For the text-containing cell, return its midpoint in [x, y] coordinate format. 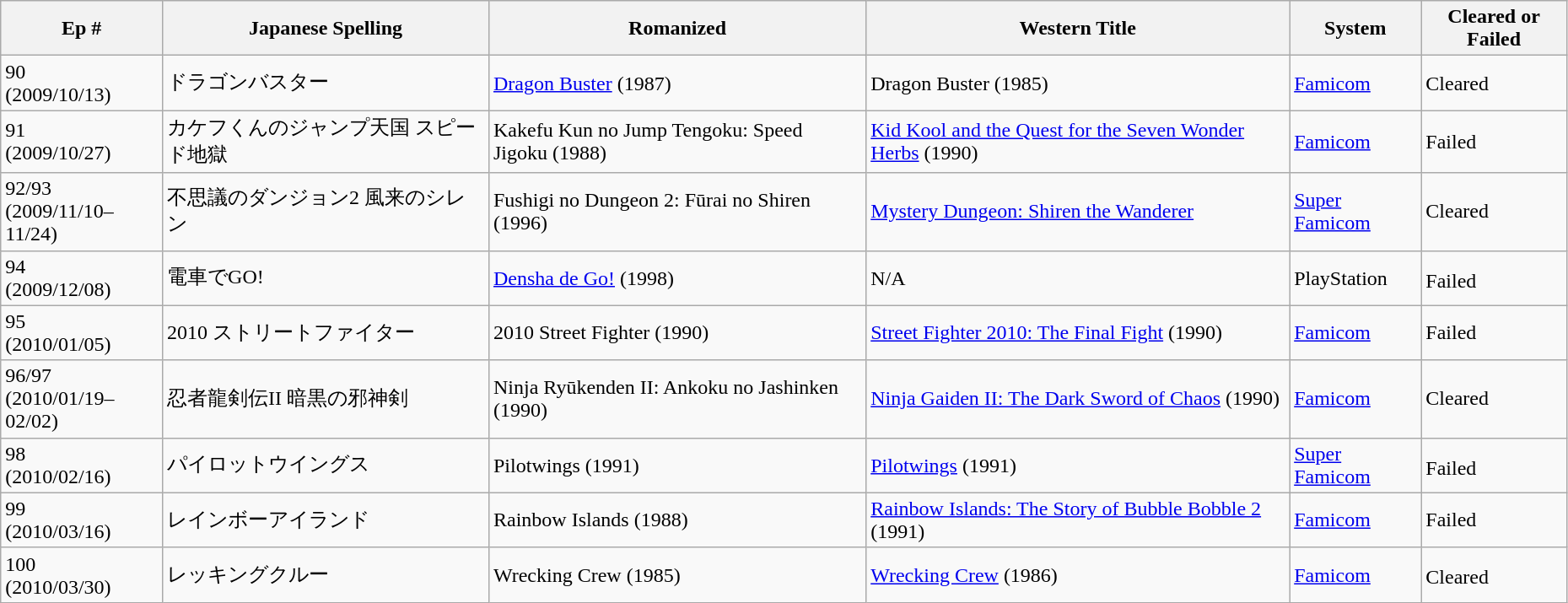
2010 ストリートファイター [326, 332]
パイロットウイングス [326, 466]
Dragon Buster (1987) [676, 83]
98(2010/02/16) [82, 466]
レッキングクルー [326, 575]
不思議のダンジョン2 風来のシレン [326, 212]
2010 Street Fighter (1990) [676, 332]
レインボーアイランド [326, 520]
忍者龍剣伝II 暗黒の邪神剣 [326, 399]
92/93(2009/11/10–11/24) [82, 212]
95(2010/01/05) [82, 332]
94(2009/12/08) [82, 278]
Ninja Gaiden II: The Dark Sword of Chaos (1990) [1078, 399]
Street Fighter 2010: The Final Fight (1990) [1078, 332]
Densha de Go! (1998) [676, 278]
Ninja Ryūkenden II: Ankoku no Jashinken (1990) [676, 399]
Wrecking Crew (1986) [1078, 575]
Dragon Buster (1985) [1078, 83]
Ep # [82, 29]
Fushigi no Dungeon 2: Fūrai no Shiren (1996) [676, 212]
Kid Kool and the Quest for the Seven Wonder Herbs (1990) [1078, 142]
Wrecking Crew (1985) [676, 575]
Mystery Dungeon: Shiren the Wanderer [1078, 212]
100(2010/03/30) [82, 575]
90(2009/10/13) [82, 83]
Rainbow Islands (1988) [676, 520]
PlayStation [1355, 278]
Romanized [676, 29]
91(2009/10/27) [82, 142]
ドラゴンバスター [326, 83]
99(2010/03/16) [82, 520]
Kakefu Kun no Jump Tengoku: Speed Jigoku (1988) [676, 142]
N/A [1078, 278]
Japanese Spelling [326, 29]
Western Title [1078, 29]
System [1355, 29]
96/97(2010/01/19–02/02) [82, 399]
カケフくんのジャンプ天国 スピード地獄 [326, 142]
Cleared or Failed [1495, 29]
電車でGO! [326, 278]
Rainbow Islands: The Story of Bubble Bobble 2 (1991) [1078, 520]
